Provide the (X, Y) coordinate of the cell's center where the given text is located.  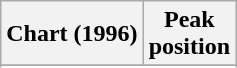
Peakposition (189, 34)
Chart (1996) (72, 34)
